Return the [x, y] coordinate for the center point of the cell that contains the specified text.  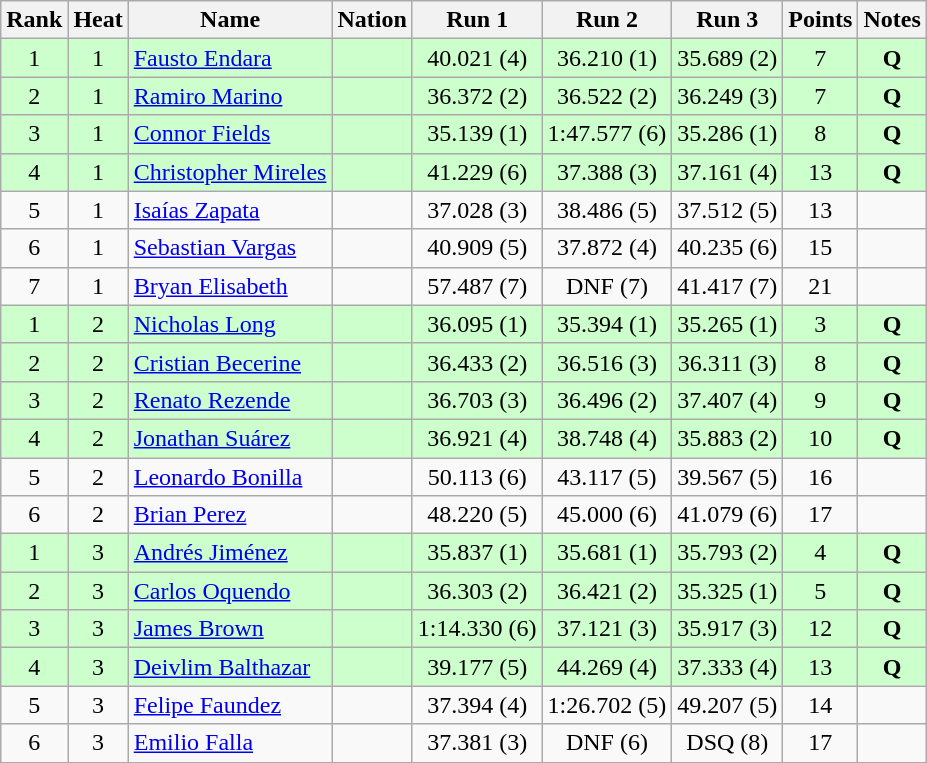
37.381 (3) [477, 743]
57.487 (7) [477, 286]
DNF (7) [607, 286]
41.229 (6) [477, 172]
Connor Fields [230, 134]
Nicholas Long [230, 324]
Andrés Jiménez [230, 553]
36.921 (4) [477, 438]
James Brown [230, 629]
9 [820, 400]
36.421 (2) [607, 591]
10 [820, 438]
44.269 (4) [607, 667]
35.139 (1) [477, 134]
49.207 (5) [728, 705]
36.311 (3) [728, 362]
36.372 (2) [477, 96]
35.689 (2) [728, 58]
14 [820, 705]
43.117 (5) [607, 477]
37.407 (4) [728, 400]
37.121 (3) [607, 629]
35.325 (1) [728, 591]
DNF (6) [607, 743]
38.748 (4) [607, 438]
12 [820, 629]
37.161 (4) [728, 172]
36.210 (1) [607, 58]
36.516 (3) [607, 362]
35.837 (1) [477, 553]
37.512 (5) [728, 210]
37.872 (4) [607, 248]
Rank [34, 20]
37.333 (4) [728, 667]
Run 3 [728, 20]
40.021 (4) [477, 58]
Notes [892, 20]
35.883 (2) [728, 438]
Heat [98, 20]
36.433 (2) [477, 362]
35.286 (1) [728, 134]
41.417 (7) [728, 286]
41.079 (6) [728, 515]
37.388 (3) [607, 172]
Points [820, 20]
35.681 (1) [607, 553]
36.095 (1) [477, 324]
Christopher Mireles [230, 172]
Felipe Faundez [230, 705]
Sebastian Vargas [230, 248]
Run 1 [477, 20]
39.177 (5) [477, 667]
Nation [372, 20]
40.909 (5) [477, 248]
37.028 (3) [477, 210]
Emilio Falla [230, 743]
DSQ (8) [728, 743]
Bryan Elisabeth [230, 286]
39.567 (5) [728, 477]
35.265 (1) [728, 324]
36.496 (2) [607, 400]
50.113 (6) [477, 477]
Name [230, 20]
36.522 (2) [607, 96]
21 [820, 286]
Isaías Zapata [230, 210]
36.249 (3) [728, 96]
Cristian Becerine [230, 362]
36.703 (3) [477, 400]
16 [820, 477]
15 [820, 248]
35.394 (1) [607, 324]
Carlos Oquendo [230, 591]
Renato Rezende [230, 400]
Fausto Endara [230, 58]
Brian Perez [230, 515]
37.394 (4) [477, 705]
45.000 (6) [607, 515]
36.303 (2) [477, 591]
Jonathan Suárez [230, 438]
35.917 (3) [728, 629]
Deivlim Balthazar [230, 667]
Run 2 [607, 20]
1:14.330 (6) [477, 629]
48.220 (5) [477, 515]
40.235 (6) [728, 248]
35.793 (2) [728, 553]
38.486 (5) [607, 210]
Ramiro Marino [230, 96]
1:47.577 (6) [607, 134]
Leonardo Bonilla [230, 477]
1:26.702 (5) [607, 705]
